From the cell containing the given text, extract its center point as (X, Y) coordinate. 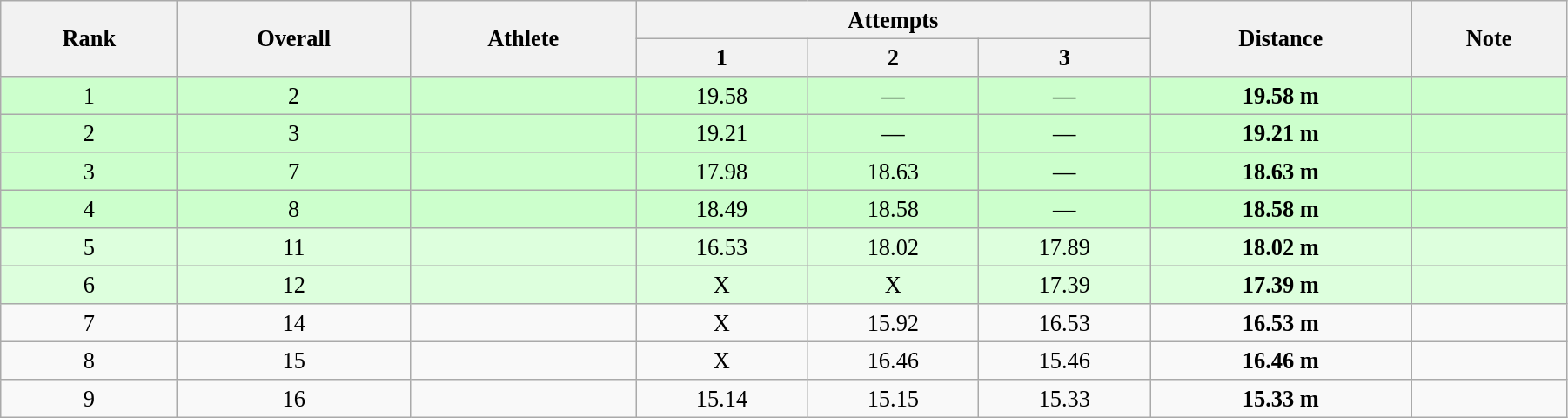
18.49 (722, 209)
Attempts (893, 19)
18.63 m (1281, 172)
18.02 m (1281, 247)
18.58 m (1281, 209)
17.89 (1065, 247)
4 (89, 209)
15.14 (722, 399)
Overall (294, 38)
15.92 (893, 323)
15.33 (1065, 399)
16.53 m (1281, 323)
Distance (1281, 38)
14 (294, 323)
5 (89, 247)
19.58 (722, 95)
18.63 (893, 172)
15.46 (1065, 361)
17.98 (722, 172)
15 (294, 361)
16.46 m (1281, 361)
17.39 m (1281, 285)
6 (89, 285)
19.58 m (1281, 95)
19.21 m (1281, 133)
17.39 (1065, 285)
12 (294, 285)
11 (294, 247)
9 (89, 399)
Rank (89, 38)
19.21 (722, 133)
15.33 m (1281, 399)
16.46 (893, 361)
16 (294, 399)
Athlete (522, 38)
Note (1490, 38)
18.58 (893, 209)
18.02 (893, 247)
15.15 (893, 399)
